Provide the [x, y] coordinate of the cell's center where the given text is located.  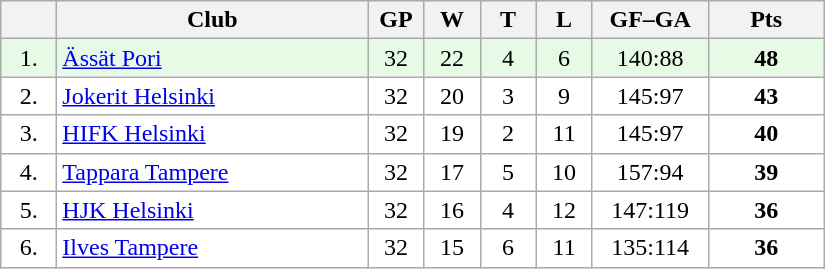
HIFK Helsinki [212, 134]
Tappara Tampere [212, 172]
3. [29, 134]
Ässät Pori [212, 58]
10 [564, 172]
2. [29, 96]
140:88 [650, 58]
HJK Helsinki [212, 210]
GF–GA [650, 20]
16 [452, 210]
5 [508, 172]
L [564, 20]
15 [452, 248]
Club [212, 20]
19 [452, 134]
3 [508, 96]
48 [766, 58]
17 [452, 172]
Jokerit Helsinki [212, 96]
6. [29, 248]
12 [564, 210]
5. [29, 210]
Ilves Tampere [212, 248]
157:94 [650, 172]
147:119 [650, 210]
40 [766, 134]
W [452, 20]
2 [508, 134]
1. [29, 58]
T [508, 20]
39 [766, 172]
9 [564, 96]
GP [396, 20]
4. [29, 172]
135:114 [650, 248]
22 [452, 58]
20 [452, 96]
Pts [766, 20]
43 [766, 96]
